Locate the cell with the specified text and output its (X, Y) center coordinate. 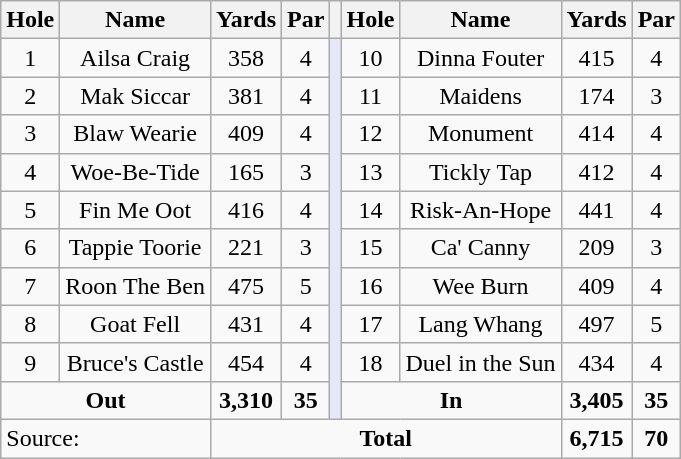
In (451, 400)
7 (30, 286)
454 (246, 362)
Risk-An-Hope (480, 210)
209 (596, 248)
Bruce's Castle (136, 362)
174 (596, 96)
Mak Siccar (136, 96)
Source: (106, 438)
10 (370, 58)
3,405 (596, 400)
Monument (480, 134)
6,715 (596, 438)
18 (370, 362)
Out (106, 400)
434 (596, 362)
13 (370, 172)
416 (246, 210)
414 (596, 134)
Goat Fell (136, 324)
1 (30, 58)
497 (596, 324)
Total (386, 438)
2 (30, 96)
431 (246, 324)
16 (370, 286)
14 (370, 210)
Duel in the Sun (480, 362)
Ca' Canny (480, 248)
9 (30, 362)
441 (596, 210)
Roon The Ben (136, 286)
Tappie Toorie (136, 248)
165 (246, 172)
381 (246, 96)
6 (30, 248)
412 (596, 172)
Woe-Be-Tide (136, 172)
Fin Me Oot (136, 210)
475 (246, 286)
11 (370, 96)
Tickly Tap (480, 172)
358 (246, 58)
Dinna Fouter (480, 58)
15 (370, 248)
415 (596, 58)
3,310 (246, 400)
17 (370, 324)
Wee Burn (480, 286)
8 (30, 324)
12 (370, 134)
Lang Whang (480, 324)
Blaw Wearie (136, 134)
Ailsa Craig (136, 58)
70 (656, 438)
Maidens (480, 96)
221 (246, 248)
